Output the [x, y] coordinate of the center of the cell containing the given text.  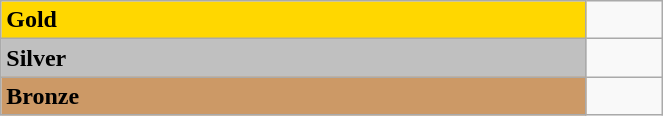
Bronze [294, 96]
Silver [294, 58]
Gold [294, 20]
